Scan for the cell matching the given text and deliver its (x, y) coordinate at center. 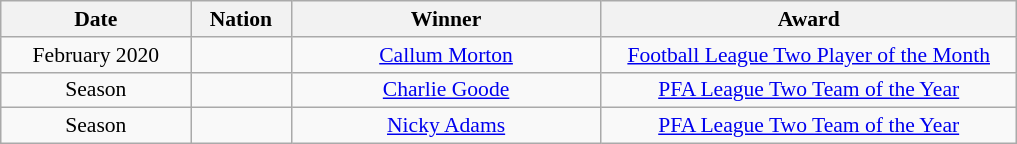
Date (96, 19)
Callum Morton (446, 55)
Winner (446, 19)
Nicky Adams (446, 126)
Nation (241, 19)
Award (808, 19)
February 2020 (96, 55)
Charlie Goode (446, 90)
Football League Two Player of the Month (808, 55)
